Capture the cell that displays the provided text and extract its (x, y) central coordinate. 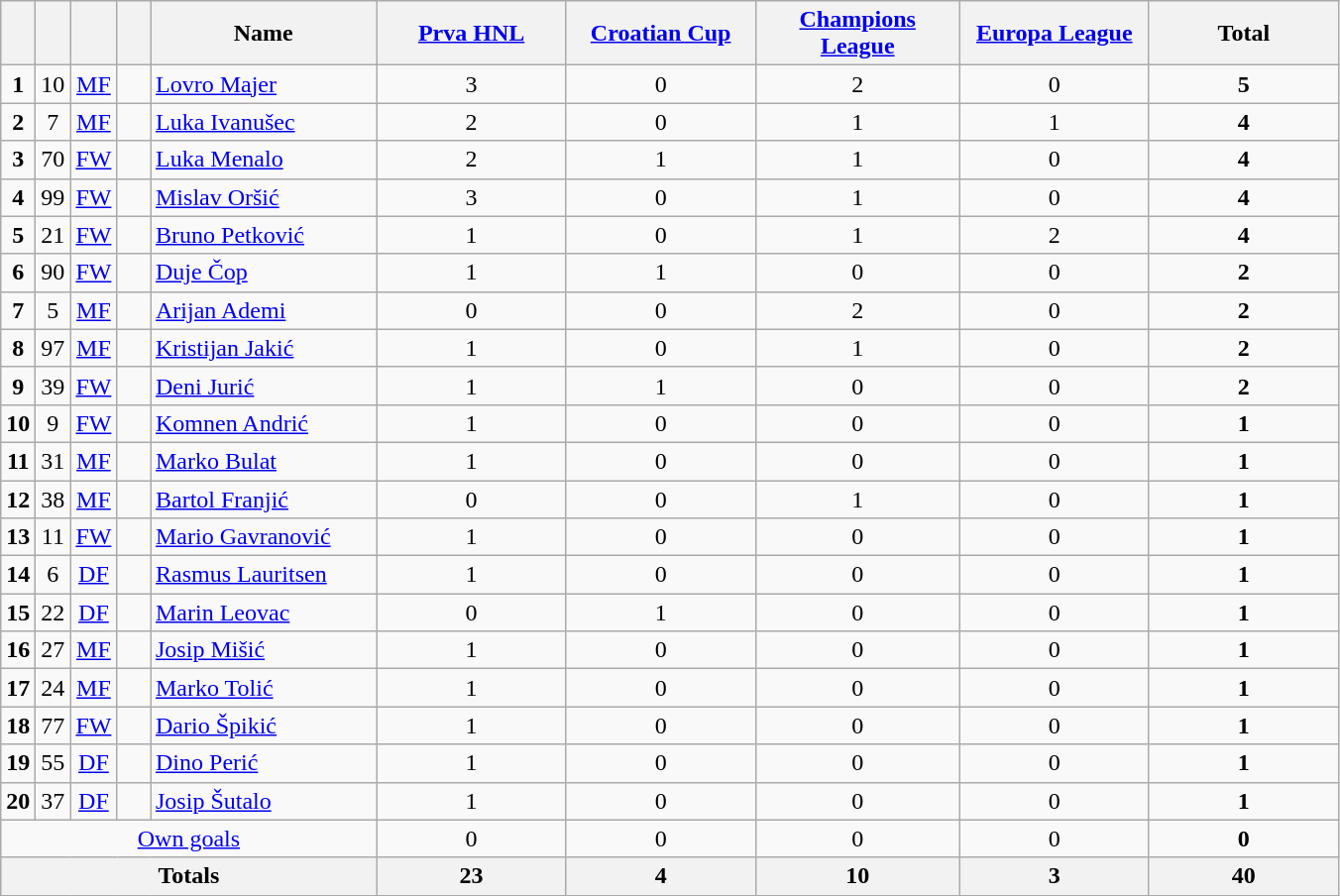
Marko Bulat (264, 461)
31 (54, 461)
13 (18, 537)
14 (18, 575)
8 (18, 348)
Total (1243, 34)
Deni Jurić (264, 386)
20 (18, 801)
22 (54, 613)
23 (472, 876)
12 (18, 499)
Kristijan Jakić (264, 348)
17 (18, 688)
Komnen Andrić (264, 423)
Bruno Petković (264, 235)
Rasmus Lauritsen (264, 575)
Luka Ivanušec (264, 122)
18 (18, 726)
Marin Leovac (264, 613)
90 (54, 273)
77 (54, 726)
Josip Šutalo (264, 801)
Own goals (188, 839)
Bartol Franjić (264, 499)
99 (54, 197)
19 (18, 763)
24 (54, 688)
Lovro Majer (264, 84)
Name (264, 34)
15 (18, 613)
97 (54, 348)
70 (54, 160)
16 (18, 650)
Europa League (1055, 34)
Mario Gavranović (264, 537)
Duje Čop (264, 273)
Josip Mišić (264, 650)
Mislav Oršić (264, 197)
37 (54, 801)
38 (54, 499)
Champions League (857, 34)
39 (54, 386)
40 (1243, 876)
Marko Tolić (264, 688)
27 (54, 650)
Prva HNL (472, 34)
Dino Perić (264, 763)
21 (54, 235)
Dario Špikić (264, 726)
Arijan Ademi (264, 310)
Croatian Cup (660, 34)
55 (54, 763)
Luka Menalo (264, 160)
Totals (188, 876)
